Output the [X, Y] coordinate of the center of the cell containing the given text.  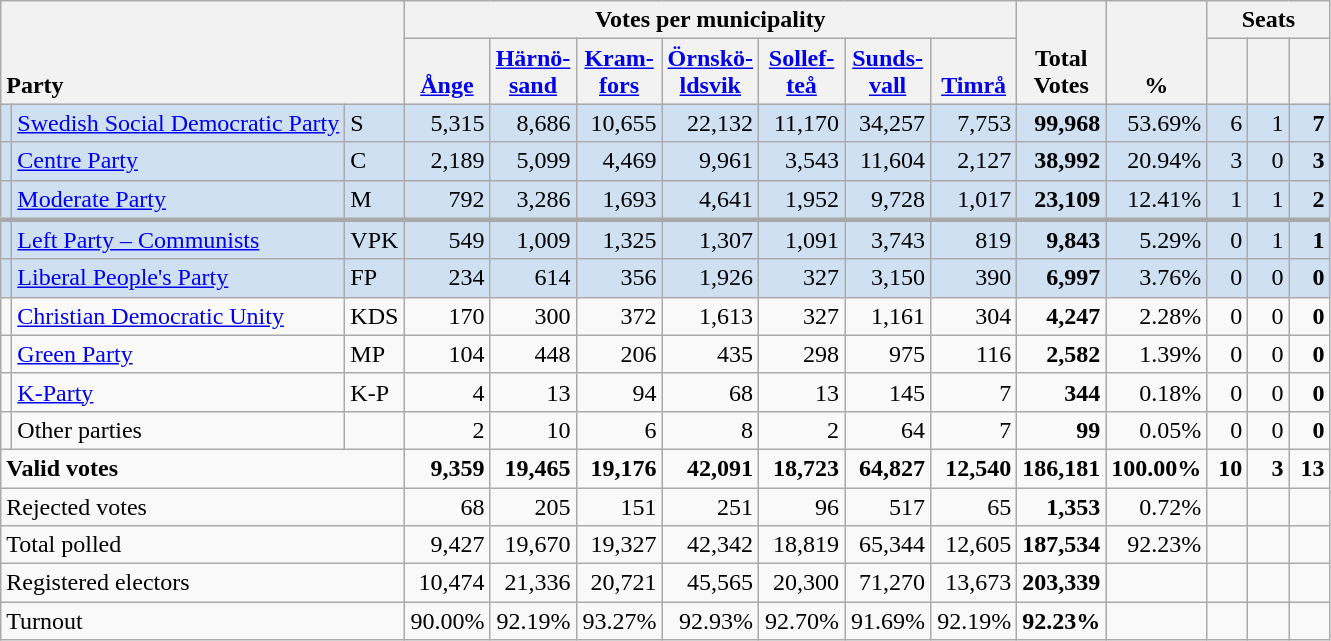
4 [447, 392]
1,693 [619, 200]
100.00% [1156, 468]
300 [533, 316]
614 [533, 278]
12,540 [974, 468]
KDS [374, 316]
4,641 [710, 200]
Total Votes [1062, 52]
23,109 [1062, 200]
19,176 [619, 468]
Rejected votes [202, 507]
22,132 [710, 123]
64,827 [888, 468]
Total polled [202, 545]
9,728 [888, 200]
Christian Democratic Unity [178, 316]
Sollef- teå [802, 72]
21,336 [533, 583]
19,465 [533, 468]
M [374, 200]
0.05% [1156, 430]
K-P [374, 392]
71,270 [888, 583]
42,342 [710, 545]
Votes per municipality [710, 20]
4,247 [1062, 316]
42,091 [710, 468]
3,543 [802, 161]
9,359 [447, 468]
99,968 [1062, 123]
12.41% [1156, 200]
18,819 [802, 545]
S [374, 123]
C [374, 161]
170 [447, 316]
Timrå [974, 72]
11,170 [802, 123]
2.28% [1156, 316]
1,926 [710, 278]
186,181 [1062, 468]
65,344 [888, 545]
792 [447, 200]
Örnskö- ldsvik [710, 72]
206 [619, 354]
Swedish Social Democratic Party [178, 123]
517 [888, 507]
Party [202, 52]
3,150 [888, 278]
19,327 [619, 545]
20.94% [1156, 161]
975 [888, 354]
38,992 [1062, 161]
9,843 [1062, 240]
Sunds- vall [888, 72]
K-Party [178, 392]
20,721 [619, 583]
4,469 [619, 161]
2,582 [1062, 354]
448 [533, 354]
304 [974, 316]
203,339 [1062, 583]
12,605 [974, 545]
1,009 [533, 240]
96 [802, 507]
6,997 [1062, 278]
% [1156, 52]
1,307 [710, 240]
Seats [1268, 20]
819 [974, 240]
1,353 [1062, 507]
8,686 [533, 123]
435 [710, 354]
Centre Party [178, 161]
3.76% [1156, 278]
Left Party – Communists [178, 240]
356 [619, 278]
1,613 [710, 316]
2,127 [974, 161]
Ånge [447, 72]
151 [619, 507]
205 [533, 507]
11,604 [888, 161]
91.69% [888, 621]
1.39% [1156, 354]
MP [374, 354]
99 [1062, 430]
145 [888, 392]
5.29% [1156, 240]
13,673 [974, 583]
65 [974, 507]
3,743 [888, 240]
Registered electors [202, 583]
10,474 [447, 583]
1,017 [974, 200]
5,315 [447, 123]
1,952 [802, 200]
64 [888, 430]
Valid votes [202, 468]
372 [619, 316]
3,286 [533, 200]
Härnö- sand [533, 72]
0.18% [1156, 392]
549 [447, 240]
90.00% [447, 621]
9,961 [710, 161]
2,189 [447, 161]
1,161 [888, 316]
116 [974, 354]
234 [447, 278]
298 [802, 354]
19,670 [533, 545]
20,300 [802, 583]
Other parties [178, 430]
9,427 [447, 545]
187,534 [1062, 545]
94 [619, 392]
390 [974, 278]
10,655 [619, 123]
1,325 [619, 240]
Turnout [202, 621]
45,565 [710, 583]
93.27% [619, 621]
8 [710, 430]
0.72% [1156, 507]
Kram- fors [619, 72]
92.93% [710, 621]
VPK [374, 240]
Green Party [178, 354]
5,099 [533, 161]
1,091 [802, 240]
Moderate Party [178, 200]
18,723 [802, 468]
251 [710, 507]
Liberal People's Party [178, 278]
34,257 [888, 123]
FP [374, 278]
53.69% [1156, 123]
344 [1062, 392]
7,753 [974, 123]
104 [447, 354]
92.70% [802, 621]
